Return the (X, Y) coordinate for the center point of the cell that contains the specified text.  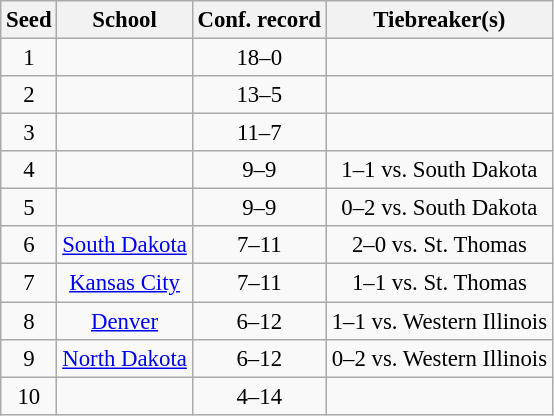
5 (29, 208)
7 (29, 283)
11–7 (259, 133)
2–0 vs. St. Thomas (439, 245)
Conf. record (259, 20)
South Dakota (124, 245)
2 (29, 95)
3 (29, 133)
Kansas City (124, 283)
8 (29, 321)
0–2 vs. South Dakota (439, 208)
School (124, 20)
10 (29, 396)
1–1 vs. St. Thomas (439, 283)
Tiebreaker(s) (439, 20)
Denver (124, 321)
9 (29, 358)
Seed (29, 20)
6 (29, 245)
1–1 vs. Western Illinois (439, 321)
0–2 vs. Western Illinois (439, 358)
4–14 (259, 396)
1–1 vs. South Dakota (439, 170)
North Dakota (124, 358)
13–5 (259, 95)
1 (29, 58)
18–0 (259, 58)
4 (29, 170)
